Detect which cell encompasses the target text, then output its [X, Y] center coordinate. 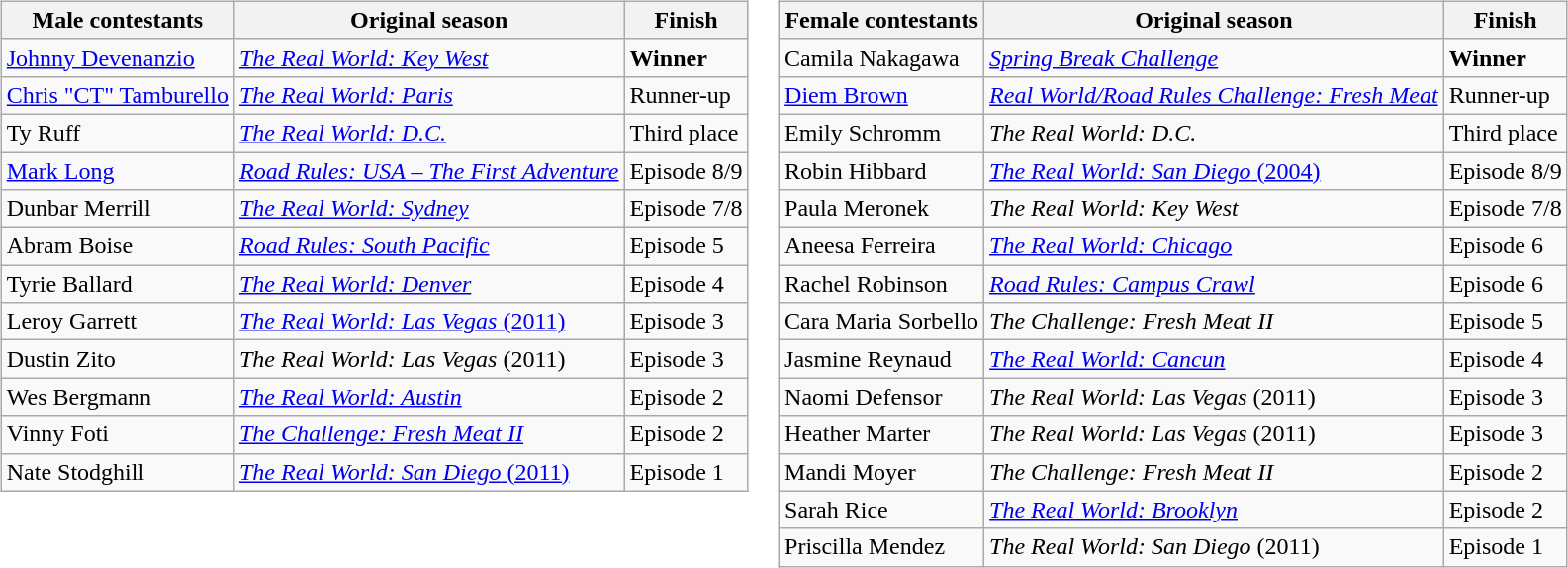
Mark Long [117, 171]
The Real World: Austin [429, 397]
The Real World: San Diego (2004) [1215, 171]
Road Rules: Campus Crawl [1215, 284]
Vinny Foti [117, 434]
Real World/Road Rules Challenge: Fresh Meat [1215, 95]
Camila Nakagawa [882, 57]
Naomi Defensor [882, 397]
Paula Meronek [882, 209]
Male contestants [117, 20]
Priscilla Mendez [882, 547]
Spring Break Challenge [1215, 57]
Jasmine Reynaud [882, 359]
The Real World: Cancun [1215, 359]
Cara Maria Sorbello [882, 322]
Abram Boise [117, 246]
Tyrie Ballard [117, 284]
Rachel Robinson [882, 284]
Aneesa Ferreira [882, 246]
Dustin Zito [117, 359]
Dunbar Merrill [117, 209]
The Real World: Paris [429, 95]
Road Rules: USA – The First Adventure [429, 171]
Leroy Garrett [117, 322]
Johnny Devenanzio [117, 57]
Robin Hibbard [882, 171]
Mandi Moyer [882, 472]
The Real World: Denver [429, 284]
Female contestants [882, 20]
Heather Marter [882, 434]
The Real World: Brooklyn [1215, 510]
Sarah Rice [882, 510]
Diem Brown [882, 95]
Ty Ruff [117, 133]
Nate Stodghill [117, 472]
Emily Schromm [882, 133]
The Real World: Chicago [1215, 246]
Road Rules: South Pacific [429, 246]
Wes Bergmann [117, 397]
The Real World: Sydney [429, 209]
Chris "CT" Tamburello [117, 95]
